Return [x, y] of the center of cell containing provided text 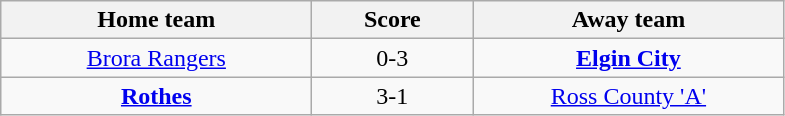
Home team [156, 20]
0-3 [392, 58]
Rothes [156, 96]
Away team [628, 20]
Brora Rangers [156, 58]
Ross County 'A' [628, 96]
Score [392, 20]
3-1 [392, 96]
Elgin City [628, 58]
